Search for the cell housing the specified text and yield its (x, y) center coordinate. 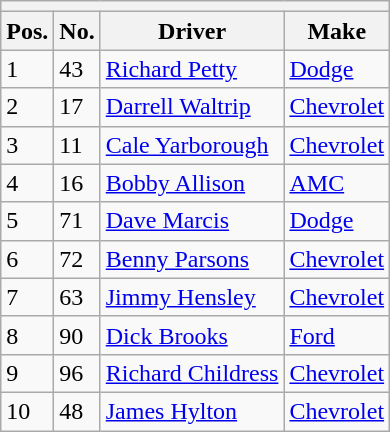
James Hylton (192, 411)
48 (77, 411)
2 (28, 107)
11 (77, 145)
17 (77, 107)
6 (28, 259)
Make (337, 31)
4 (28, 183)
Dave Marcis (192, 221)
72 (77, 259)
43 (77, 69)
No. (77, 31)
16 (77, 183)
Pos. (28, 31)
AMC (337, 183)
63 (77, 297)
10 (28, 411)
7 (28, 297)
1 (28, 69)
96 (77, 373)
Darrell Waltrip (192, 107)
Cale Yarborough (192, 145)
Dick Brooks (192, 335)
Ford (337, 335)
Benny Parsons (192, 259)
Richard Petty (192, 69)
3 (28, 145)
Driver (192, 31)
Jimmy Hensley (192, 297)
90 (77, 335)
5 (28, 221)
Bobby Allison (192, 183)
71 (77, 221)
Richard Childress (192, 373)
9 (28, 373)
8 (28, 335)
